Extract the (X, Y) coordinate from the center of the cell holding the provided text.  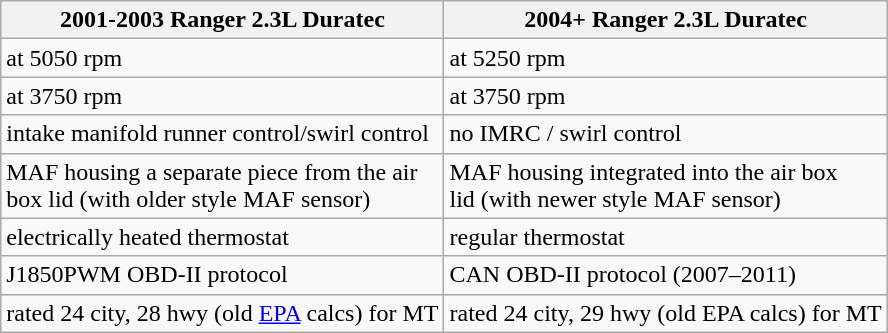
MAF housing integrated into the air boxlid (with newer style MAF sensor) (666, 186)
no IMRC / swirl control (666, 134)
2004+ Ranger 2.3L Duratec (666, 20)
at 5050 rpm (222, 58)
rated 24 city, 28 hwy (old EPA calcs) for MT (222, 313)
rated 24 city, 29 hwy (old EPA calcs) for MT (666, 313)
J1850PWM OBD-II protocol (222, 275)
regular thermostat (666, 237)
MAF housing a separate piece from the airbox lid (with older style MAF sensor) (222, 186)
at 5250 rpm (666, 58)
CAN OBD-II protocol (2007–2011) (666, 275)
electrically heated thermostat (222, 237)
2001-2003 Ranger 2.3L Duratec (222, 20)
intake manifold runner control/swirl control (222, 134)
